Detect which cell encompasses the target text, then output its (x, y) center coordinate. 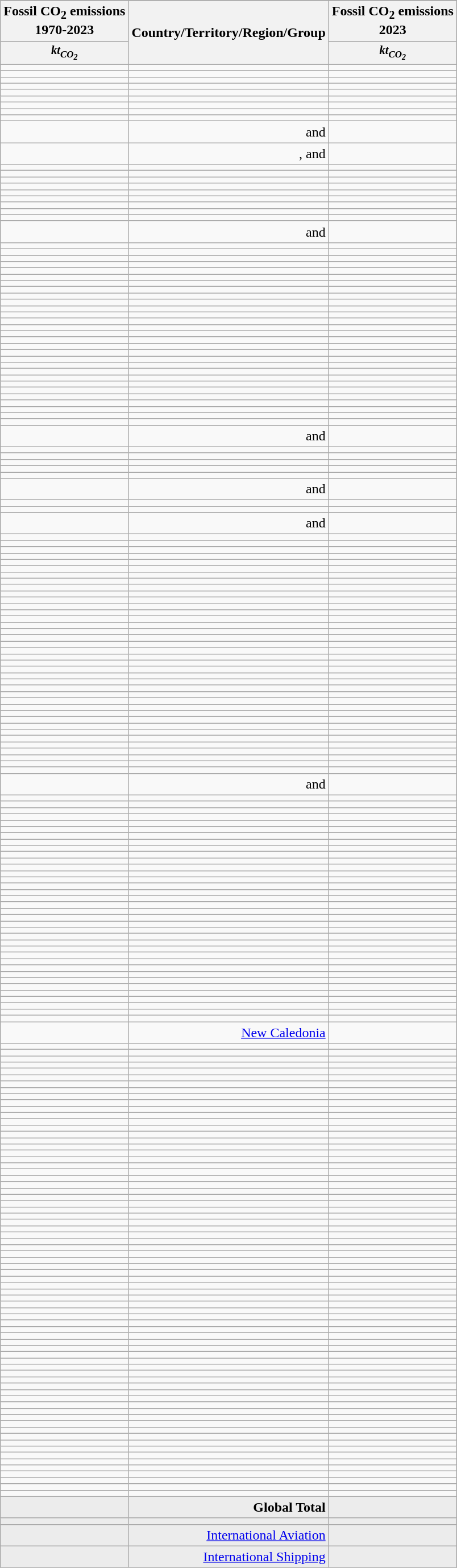
International Shipping (228, 1557)
Fossil CO2 emissions2023 (392, 20)
International Aviation (228, 1535)
Country/Territory/Region/Group (228, 32)
New Caledonia (228, 1033)
Fossil CO2 emissions1970-2023 (65, 20)
Global Total (228, 1507)
, and (228, 154)
